Pinpoint the cell where the given text exists, returning its [x, y] midpoint coordinate. 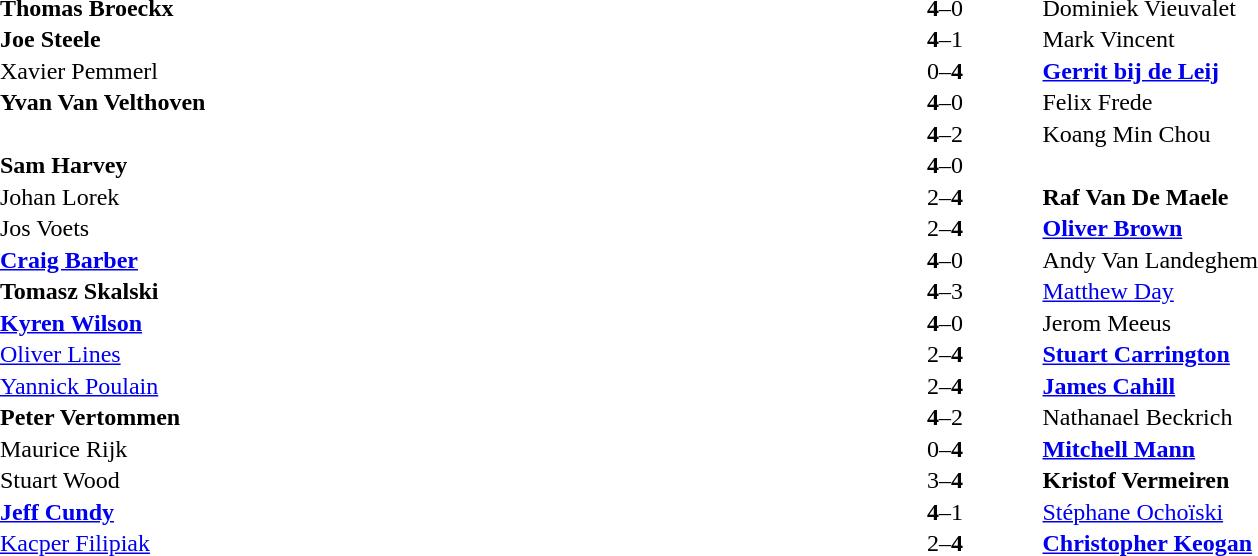
4–3 [944, 291]
3–4 [944, 481]
